Pinpoint the cell where the given text exists, returning its [x, y] midpoint coordinate. 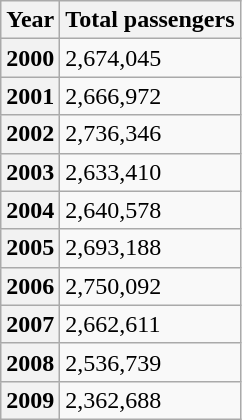
Year [30, 20]
2,633,410 [150, 172]
2,750,092 [150, 286]
2006 [30, 286]
2009 [30, 400]
2007 [30, 324]
Total passengers [150, 20]
2,736,346 [150, 134]
2000 [30, 58]
2002 [30, 134]
2008 [30, 362]
2,362,688 [150, 400]
2,662,611 [150, 324]
2,640,578 [150, 210]
2003 [30, 172]
2,674,045 [150, 58]
2005 [30, 248]
2,693,188 [150, 248]
2,536,739 [150, 362]
2004 [30, 210]
2001 [30, 96]
2,666,972 [150, 96]
